Detect which cell encompasses the target text, then output its (x, y) center coordinate. 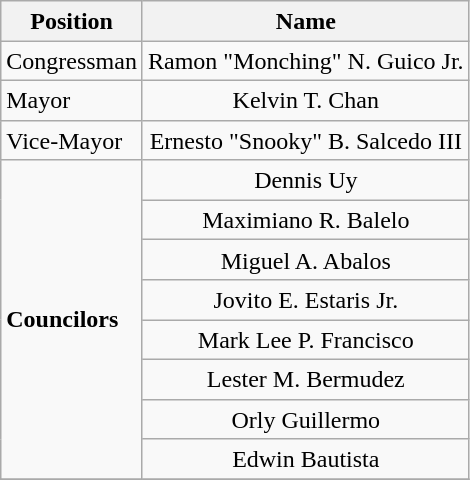
Name (306, 21)
Ernesto "Snooky" B. Salcedo III (306, 140)
Edwin Bautista (306, 459)
Vice-Mayor (72, 140)
Ramon "Monching" N. Guico Jr. (306, 61)
Lester M. Bermudez (306, 379)
Mark Lee P. Francisco (306, 340)
Kelvin T. Chan (306, 100)
Orly Guillermo (306, 419)
Position (72, 21)
Maximiano R. Balelo (306, 220)
Councilors (72, 320)
Miguel A. Abalos (306, 260)
Congressman (72, 61)
Dennis Uy (306, 180)
Jovito E. Estaris Jr. (306, 300)
Mayor (72, 100)
